Return (X, Y) of the center of cell containing provided text 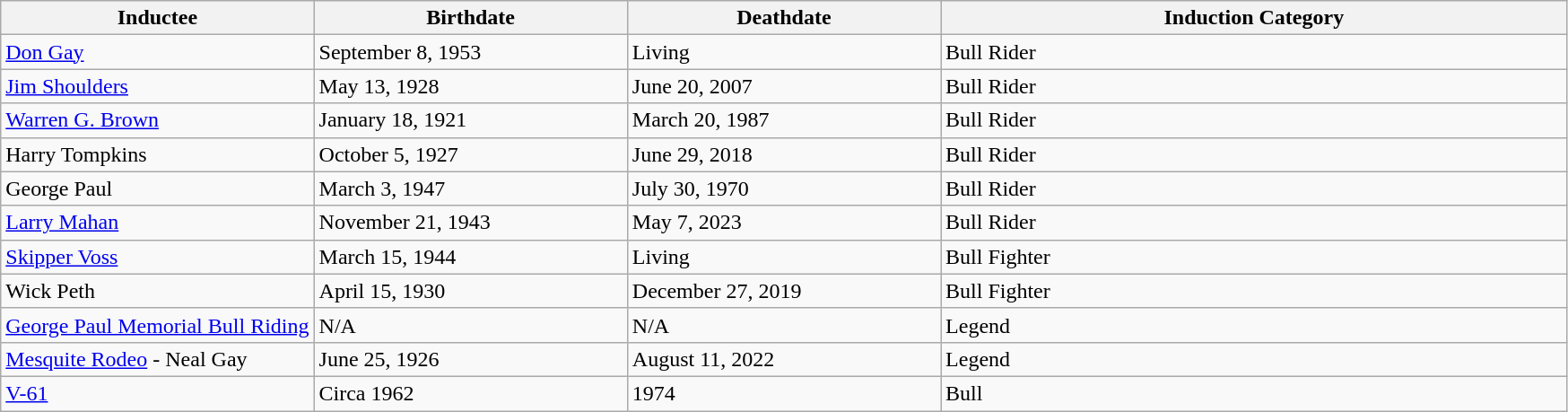
June 25, 1926 (470, 359)
Wick Peth (158, 291)
April 15, 1930 (470, 291)
Induction Category (1254, 18)
Circa 1962 (470, 393)
March 3, 1947 (470, 188)
Bull (1254, 393)
May 7, 2023 (784, 223)
Inductee (158, 18)
1974 (784, 393)
V-61 (158, 393)
Larry Mahan (158, 223)
August 11, 2022 (784, 359)
May 13, 1928 (470, 86)
June 29, 2018 (784, 154)
Warren G. Brown (158, 120)
October 5, 1927 (470, 154)
Jim Shoulders (158, 86)
March 20, 1987 (784, 120)
January 18, 1921 (470, 120)
September 8, 1953 (470, 52)
Skipper Voss (158, 257)
November 21, 1943 (470, 223)
March 15, 1944 (470, 257)
June 20, 2007 (784, 86)
Harry Tompkins (158, 154)
George Paul (158, 188)
Birthdate (470, 18)
George Paul Memorial Bull Riding (158, 325)
Deathdate (784, 18)
July 30, 1970 (784, 188)
Don Gay (158, 52)
December 27, 2019 (784, 291)
Mesquite Rodeo - Neal Gay (158, 359)
